Identify which cell holds the provided text, then report its (X, Y) central coordinate. 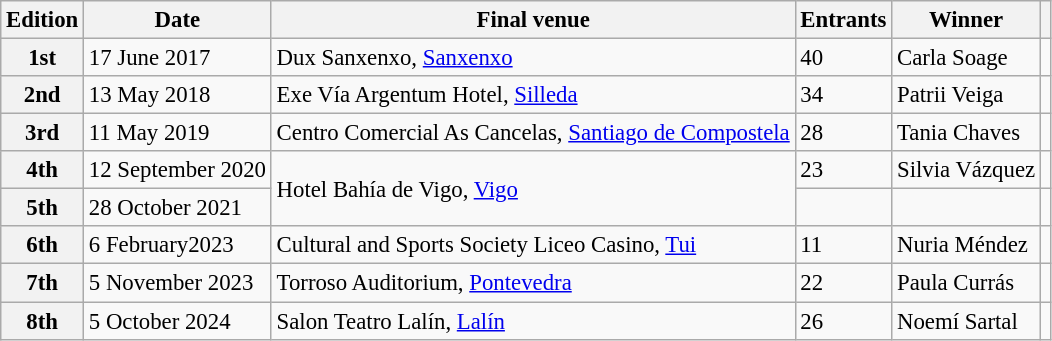
Edition (42, 20)
28 October 2021 (178, 208)
Silvia Vázquez (966, 170)
23 (844, 170)
Date (178, 20)
6th (42, 245)
5th (42, 208)
11 (844, 245)
Tania Chaves (966, 133)
5 October 2024 (178, 321)
13 May 2018 (178, 95)
Carla Soage (966, 58)
22 (844, 283)
7th (42, 283)
Final venue (533, 20)
26 (844, 321)
Cultural and Sports Society Liceo Casino, Tui (533, 245)
Exe Vía Argentum Hotel, Silleda (533, 95)
Noemí Sartal (966, 321)
4th (42, 170)
34 (844, 95)
Centro Comercial As Cancelas, Santiago de Compostela (533, 133)
12 September 2020 (178, 170)
8th (42, 321)
17 June 2017 (178, 58)
1st (42, 58)
Torroso Auditorium, Pontevedra (533, 283)
2nd (42, 95)
Patrii Veiga (966, 95)
Entrants (844, 20)
5 November 2023 (178, 283)
Dux Sanxenxo, Sanxenxo (533, 58)
3rd (42, 133)
Nuria Méndez (966, 245)
11 May 2019 (178, 133)
Winner (966, 20)
28 (844, 133)
Hotel Bahía de Vigo, Vigo (533, 188)
6 February2023 (178, 245)
Salon Teatro Lalín, Lalín (533, 321)
Paula Currás (966, 283)
40 (844, 58)
